Scan for the cell matching the given text and deliver its [X, Y] coordinate at center. 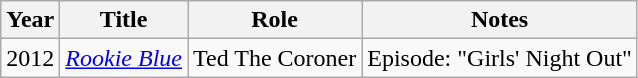
2012 [30, 58]
Notes [500, 20]
Episode: "Girls' Night Out" [500, 58]
Title [124, 20]
Role [275, 20]
Rookie Blue [124, 58]
Ted The Coroner [275, 58]
Year [30, 20]
